Locate the cell with the specified text and output its (X, Y) center coordinate. 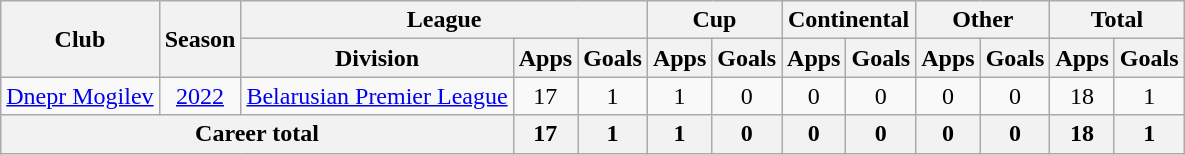
Belarusian Premier League (377, 96)
Career total (257, 134)
Dnepr Mogilev (80, 96)
Division (377, 58)
2022 (200, 96)
Other (983, 20)
Total (1117, 20)
Continental (849, 20)
Season (200, 39)
Club (80, 39)
League (444, 20)
Cup (714, 20)
